Output the (x, y) coordinate of the center of the cell containing the given text.  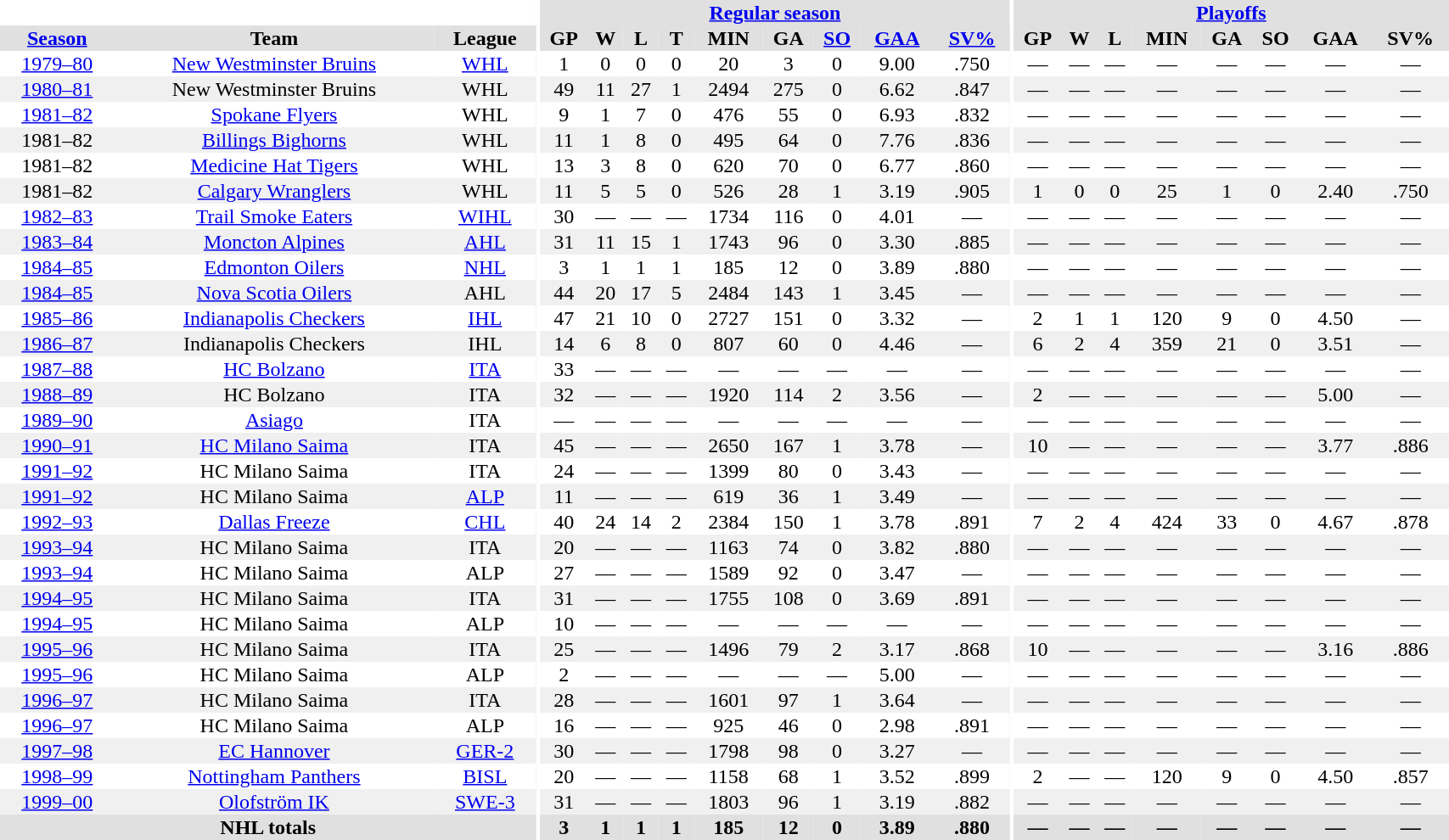
150 (789, 522)
1992–93 (58, 522)
92 (789, 573)
3.16 (1336, 649)
1997–98 (58, 751)
2384 (728, 522)
74 (789, 547)
1985–86 (58, 318)
3.52 (896, 776)
Team (275, 38)
SWE-3 (485, 802)
3.45 (896, 293)
13 (564, 165)
NHL (485, 267)
6.77 (896, 165)
3.27 (896, 751)
1998–99 (58, 776)
151 (789, 318)
70 (789, 165)
Moncton Alpines (275, 242)
495 (728, 140)
9.00 (896, 64)
T (677, 38)
.885 (971, 242)
526 (728, 191)
Nottingham Panthers (275, 776)
1798 (728, 751)
36 (789, 496)
1743 (728, 242)
47 (564, 318)
.860 (971, 165)
46 (789, 725)
1983–84 (58, 242)
40 (564, 522)
.836 (971, 140)
3.77 (1336, 445)
6.93 (896, 115)
619 (728, 496)
Calgary Wranglers (275, 191)
3.43 (896, 471)
1982–83 (58, 216)
108 (789, 598)
45 (564, 445)
44 (564, 293)
55 (789, 115)
3.64 (896, 700)
.905 (971, 191)
3.17 (896, 649)
2484 (728, 293)
WIHL (485, 216)
Dallas Freeze (275, 522)
1158 (728, 776)
15 (641, 242)
Asiago (275, 420)
3.56 (896, 395)
1399 (728, 471)
3.47 (896, 573)
Billings Bighorns (275, 140)
79 (789, 649)
1988–89 (58, 395)
1734 (728, 216)
97 (789, 700)
1755 (728, 598)
3.49 (896, 496)
NHL totals (268, 827)
167 (789, 445)
1987–88 (58, 369)
143 (789, 293)
4.46 (896, 344)
Trail Smoke Eaters (275, 216)
114 (789, 395)
GER-2 (485, 751)
4.67 (1336, 522)
CHL (485, 522)
2.98 (896, 725)
1990–91 (58, 445)
Spokane Flyers (275, 115)
1920 (728, 395)
1986–87 (58, 344)
Edmonton Oilers (275, 267)
2494 (728, 89)
359 (1166, 344)
Regular season (775, 13)
Playoffs (1231, 13)
620 (728, 165)
16 (564, 725)
116 (789, 216)
1979–80 (58, 64)
.868 (971, 649)
80 (789, 471)
1163 (728, 547)
Season (58, 38)
3.69 (896, 598)
.899 (971, 776)
925 (728, 725)
98 (789, 751)
3.82 (896, 547)
3.30 (896, 242)
.847 (971, 89)
49 (564, 89)
2727 (728, 318)
1999–00 (58, 802)
1980–81 (58, 89)
424 (1166, 522)
2650 (728, 445)
Olofström IK (275, 802)
476 (728, 115)
1803 (728, 802)
68 (789, 776)
64 (789, 140)
6.62 (896, 89)
275 (789, 89)
League (485, 38)
32 (564, 395)
2.40 (1336, 191)
Nova Scotia Oilers (275, 293)
7.76 (896, 140)
BISL (485, 776)
1589 (728, 573)
60 (789, 344)
1989–90 (58, 420)
EC Hannover (275, 751)
3.32 (896, 318)
1601 (728, 700)
.878 (1411, 522)
Medicine Hat Tigers (275, 165)
807 (728, 344)
17 (641, 293)
4.01 (896, 216)
.882 (971, 802)
.857 (1411, 776)
.832 (971, 115)
3.51 (1336, 344)
1496 (728, 649)
